For the text-containing cell, return its midpoint in (x, y) coordinate format. 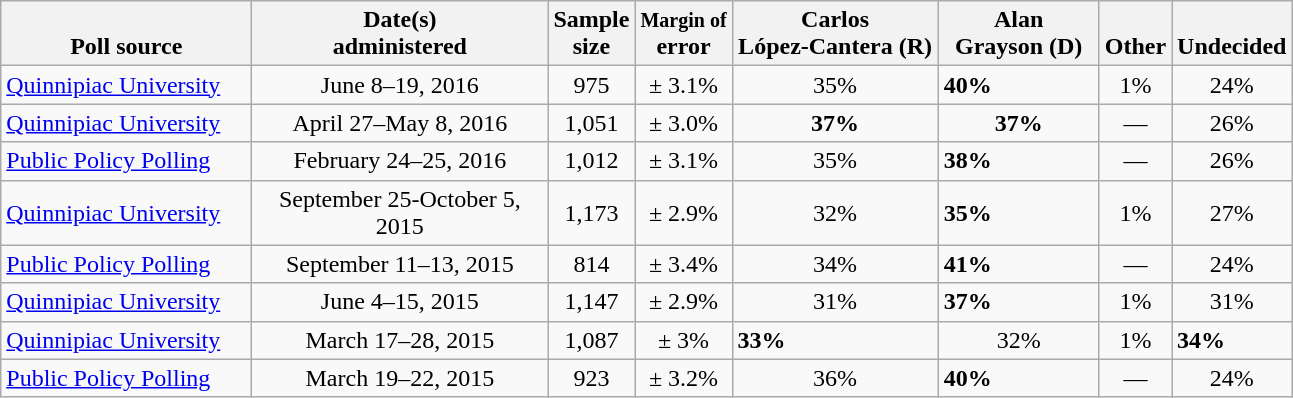
1,051 (592, 123)
June 4–15, 2015 (400, 302)
± 3.0% (684, 123)
Undecided (1232, 34)
1,173 (592, 212)
September 11–13, 2015 (400, 264)
41% (1018, 264)
36% (835, 378)
February 24–25, 2016 (400, 161)
± 3.4% (684, 264)
April 27–May 8, 2016 (400, 123)
1,147 (592, 302)
September 25-October 5, 2015 (400, 212)
1,087 (592, 340)
June 8–19, 2016 (400, 85)
± 3.2% (684, 378)
923 (592, 378)
814 (592, 264)
975 (592, 85)
Samplesize (592, 34)
Margin oferror (684, 34)
March 19–22, 2015 (400, 378)
Date(s)administered (400, 34)
1,012 (592, 161)
27% (1232, 212)
33% (835, 340)
38% (1018, 161)
Other (1135, 34)
AlanGrayson (D) (1018, 34)
± 3% (684, 340)
CarlosLópez-Cantera (R) (835, 34)
Poll source (126, 34)
March 17–28, 2015 (400, 340)
